Scan for the cell matching the given text and deliver its (X, Y) coordinate at center. 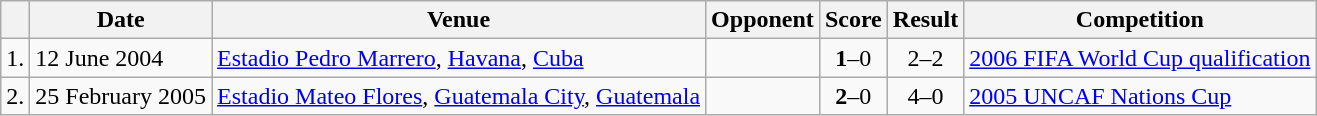
Estadio Pedro Marrero, Havana, Cuba (459, 58)
Score (853, 20)
Date (121, 20)
Competition (1140, 20)
Opponent (763, 20)
Venue (459, 20)
2006 FIFA World Cup qualification (1140, 58)
1–0 (853, 58)
1. (16, 58)
4–0 (925, 96)
2005 UNCAF Nations Cup (1140, 96)
2–2 (925, 58)
Estadio Mateo Flores, Guatemala City, Guatemala (459, 96)
12 June 2004 (121, 58)
Result (925, 20)
2–0 (853, 96)
25 February 2005 (121, 96)
2. (16, 96)
